Return [x, y] of the center of cell containing provided text 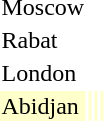
London [43, 73]
Rabat [43, 40]
Abidjan [43, 106]
